Determine the (x, y) coordinate at the center of the cell enclosing the given text.  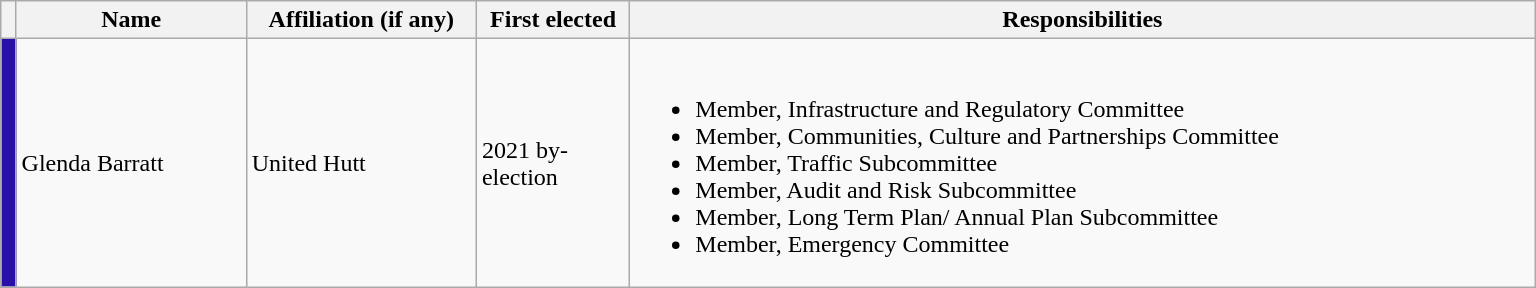
United Hutt (361, 163)
Name (131, 20)
Responsibilities (1082, 20)
First elected (552, 20)
Affiliation (if any) (361, 20)
2021 by-election (552, 163)
Glenda Barratt (131, 163)
